From the cell containing the given text, extract its center point as [X, Y] coordinate. 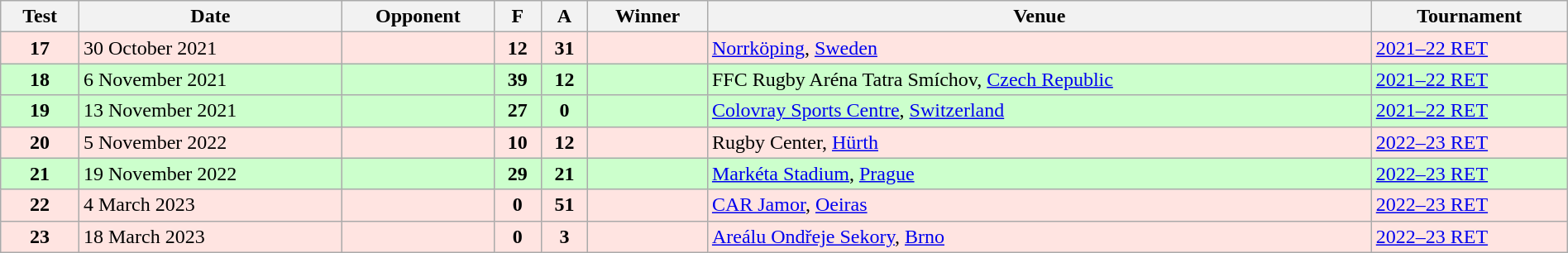
A [564, 17]
18 [40, 79]
5 November 2022 [210, 142]
27 [518, 111]
Winner [648, 17]
Markéta Stadium, Prague [1039, 174]
Colovray Sports Centre, Switzerland [1039, 111]
19 November 2022 [210, 174]
51 [564, 205]
17 [40, 48]
FFC Rugby Aréna Tatra Smíchov, Czech Republic [1039, 79]
Test [40, 17]
CAR Jamor, Oeiras [1039, 205]
Norrköping, Sweden [1039, 48]
18 March 2023 [210, 236]
6 November 2021 [210, 79]
Tournament [1469, 17]
22 [40, 205]
Opponent [418, 17]
23 [40, 236]
10 [518, 142]
29 [518, 174]
Venue [1039, 17]
Rugby Center, Hürth [1039, 142]
F [518, 17]
Areálu Ondřeje Sekory, Brno [1039, 236]
39 [518, 79]
19 [40, 111]
13 November 2021 [210, 111]
30 October 2021 [210, 48]
4 March 2023 [210, 205]
31 [564, 48]
20 [40, 142]
Date [210, 17]
3 [564, 236]
